Scan for the cell matching the given text and deliver its (x, y) coordinate at center. 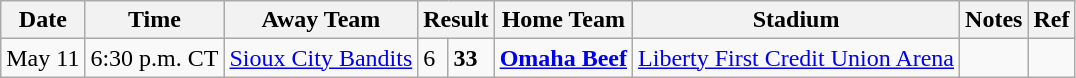
6:30 p.m. CT (154, 58)
Date (43, 20)
Away Team (321, 20)
Sioux City Bandits (321, 58)
33 (471, 58)
Result (456, 20)
Omaha Beef (563, 58)
Home Team (563, 20)
Time (154, 20)
Notes (994, 20)
Stadium (796, 20)
Liberty First Credit Union Arena (796, 58)
May 11 (43, 58)
6 (433, 58)
Ref (1052, 20)
